Detect which cell encompasses the target text, then output its [x, y] center coordinate. 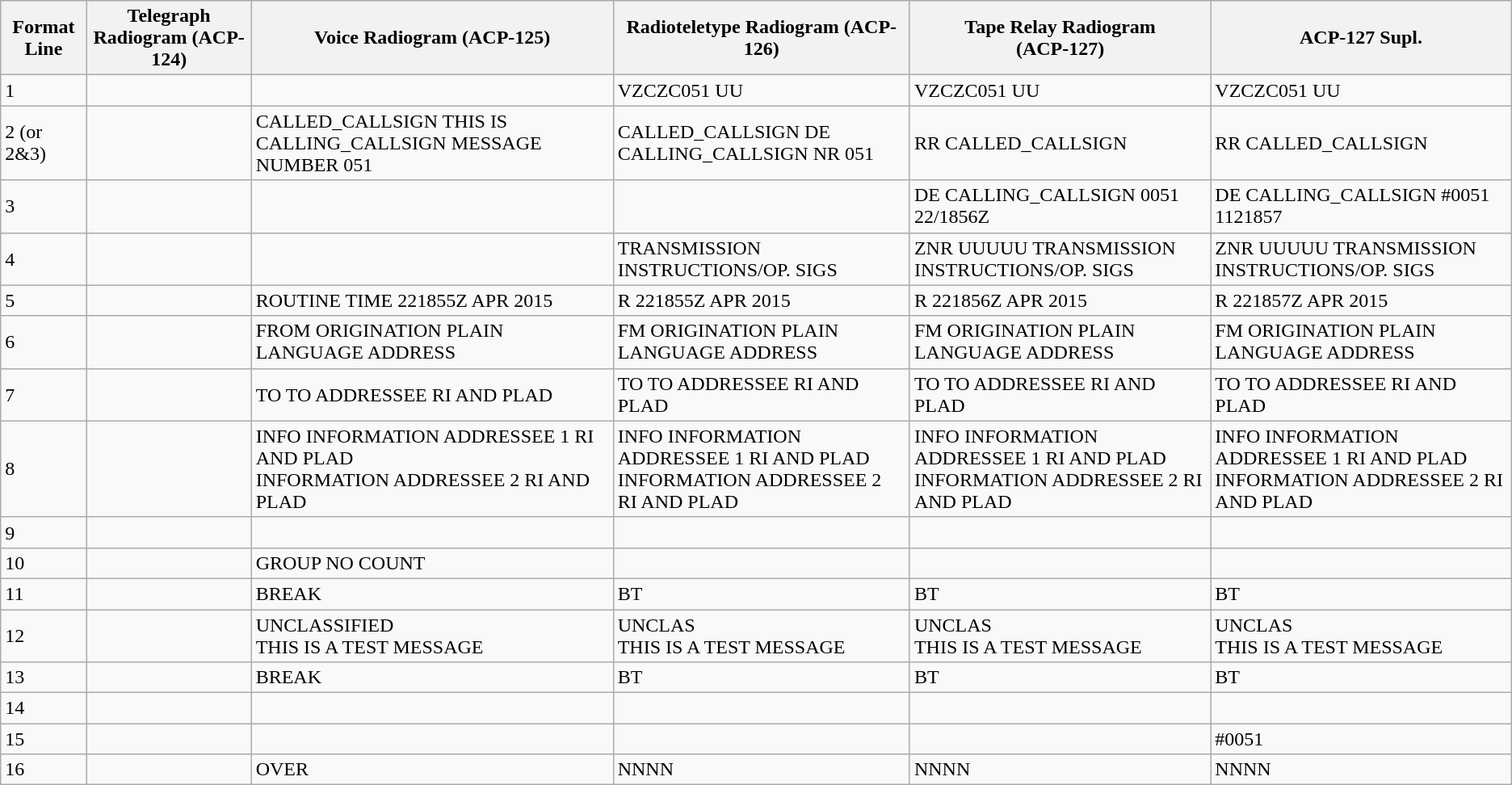
Tape Relay Radiogram(ACP-127) [1060, 38]
UNCLASSIFIEDTHIS IS A TEST MESSAGE [432, 635]
#0051 [1361, 739]
GROUP NO COUNT [432, 563]
Radioteletype Radiogram (ACP-126) [761, 38]
OVER [432, 770]
2 (or 2&3) [44, 143]
CALLED_CALLSIGN DE CALLING_CALLSIGN NR 051 [761, 143]
R 221855Z APR 2015 [761, 300]
R 221857Z APR 2015 [1361, 300]
Voice Radiogram (ACP-125) [432, 38]
3 [44, 207]
DE CALLING_CALLSIGN #0051 1121857 [1361, 207]
14 [44, 708]
ACP-127 Supl. [1361, 38]
7 [44, 394]
8 [44, 468]
11 [44, 594]
16 [44, 770]
TRANSMISSION INSTRUCTIONS/OP. SIGS [761, 258]
12 [44, 635]
DE CALLING_CALLSIGN 0051 22/1856Z [1060, 207]
9 [44, 532]
CALLED_CALLSIGN THIS IS CALLING_CALLSIGN MESSAGE NUMBER 051 [432, 143]
Telegraph Radiogram (ACP-124) [169, 38]
10 [44, 563]
4 [44, 258]
Format Line [44, 38]
5 [44, 300]
ROUTINE TIME 221855Z APR 2015 [432, 300]
6 [44, 342]
13 [44, 678]
R 221856Z APR 2015 [1060, 300]
1 [44, 90]
FROM ORIGINATION PLAIN LANGUAGE ADDRESS [432, 342]
15 [44, 739]
